Output the (x, y) coordinate of the center of the cell containing the given text.  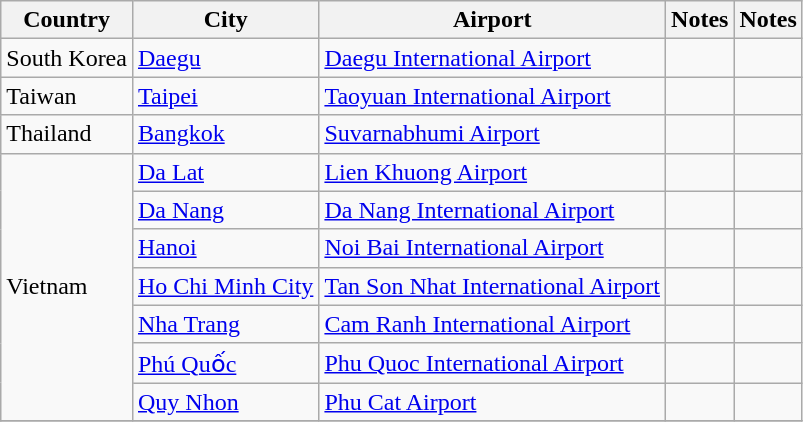
Taipei (225, 96)
Daegu International Airport (492, 58)
Quy Nhon (225, 402)
Bangkok (225, 134)
Noi Bai International Airport (492, 248)
Tan Son Nhat International Airport (492, 286)
Daegu (225, 58)
Taoyuan International Airport (492, 96)
Da Lat (225, 172)
Phú Quốc (225, 363)
Nha Trang (225, 324)
City (225, 20)
Hanoi (225, 248)
Phu Quoc International Airport (492, 363)
Da Nang (225, 210)
Cam Ranh International Airport (492, 324)
Thailand (67, 134)
Ho Chi Minh City (225, 286)
Lien Khuong Airport (492, 172)
Phu Cat Airport (492, 402)
Vietnam (67, 287)
Airport (492, 20)
South Korea (67, 58)
Country (67, 20)
Taiwan (67, 96)
Da Nang International Airport (492, 210)
Suvarnabhumi Airport (492, 134)
